Find where the given text appears and provide that cell's center as (X, Y) coordinate. 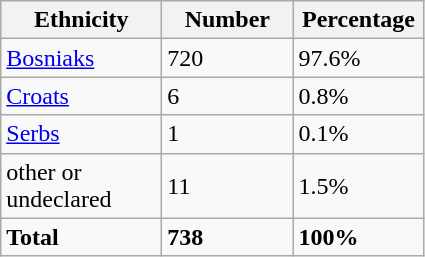
Ethnicity (82, 20)
Serbs (82, 134)
Total (82, 237)
Croats (82, 96)
other or undeclared (82, 186)
Number (228, 20)
Bosniaks (82, 58)
720 (228, 58)
0.1% (358, 134)
1.5% (358, 186)
0.8% (358, 96)
Percentage (358, 20)
6 (228, 96)
1 (228, 134)
100% (358, 237)
11 (228, 186)
738 (228, 237)
97.6% (358, 58)
